Find where the given text appears and provide that cell's center as [x, y] coordinate. 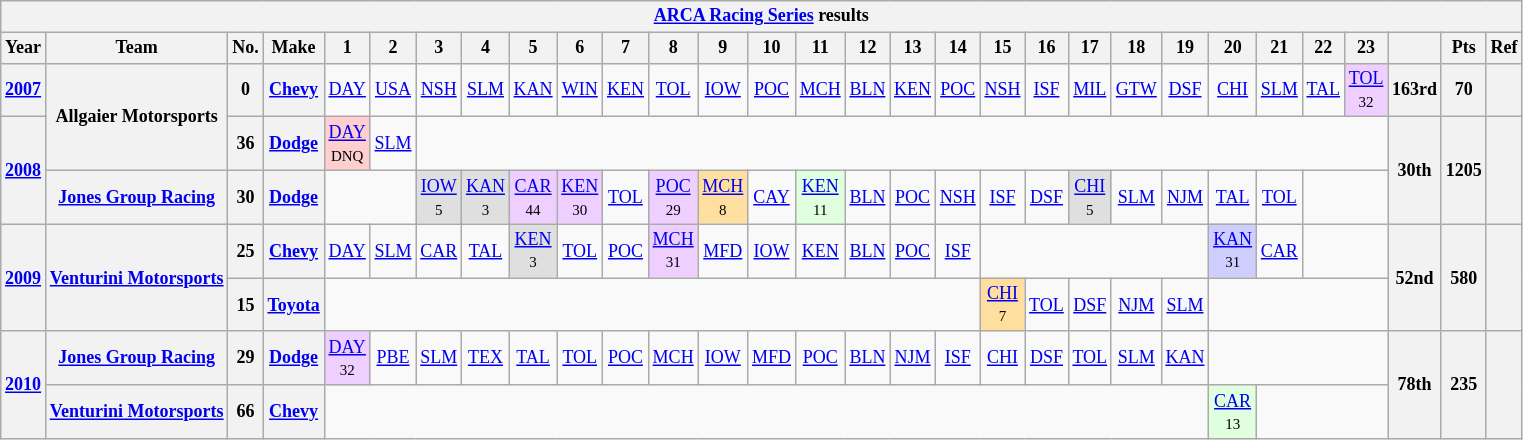
0 [246, 90]
CHI5 [1090, 197]
580 [1464, 278]
Toyota [294, 305]
235 [1464, 384]
PBE [393, 358]
19 [1185, 48]
MCH8 [723, 197]
IOW5 [439, 197]
2010 [24, 384]
14 [958, 48]
WIN [580, 90]
70 [1464, 90]
66 [246, 412]
20 [1233, 48]
POC29 [673, 197]
TEX [486, 358]
2009 [24, 278]
ARCA Racing Series results [762, 16]
52nd [1415, 278]
3 [439, 48]
GTW [1136, 90]
163rd [1415, 90]
KEN11 [820, 197]
Ref [1504, 48]
Year [24, 48]
78th [1415, 384]
CAR13 [1233, 412]
7 [626, 48]
KEN3 [533, 251]
2008 [24, 170]
CHI7 [1002, 305]
30 [246, 197]
Allgaier Motorsports [136, 116]
10 [772, 48]
KAN31 [1233, 251]
1 [347, 48]
DAY32 [347, 358]
MIL [1090, 90]
DAYDNQ [347, 144]
13 [913, 48]
Pts [1464, 48]
CAY [772, 197]
23 [1366, 48]
18 [1136, 48]
17 [1090, 48]
29 [246, 358]
CAR44 [533, 197]
21 [1279, 48]
16 [1046, 48]
Team [136, 48]
MCH31 [673, 251]
KAN3 [486, 197]
TOL32 [1366, 90]
36 [246, 144]
KEN30 [580, 197]
2007 [24, 90]
2 [393, 48]
Make [294, 48]
22 [1323, 48]
30th [1415, 170]
USA [393, 90]
4 [486, 48]
1205 [1464, 170]
9 [723, 48]
25 [246, 251]
No. [246, 48]
8 [673, 48]
11 [820, 48]
12 [868, 48]
5 [533, 48]
6 [580, 48]
